Return the (X, Y) coordinate for the center point of the cell that contains the specified text.  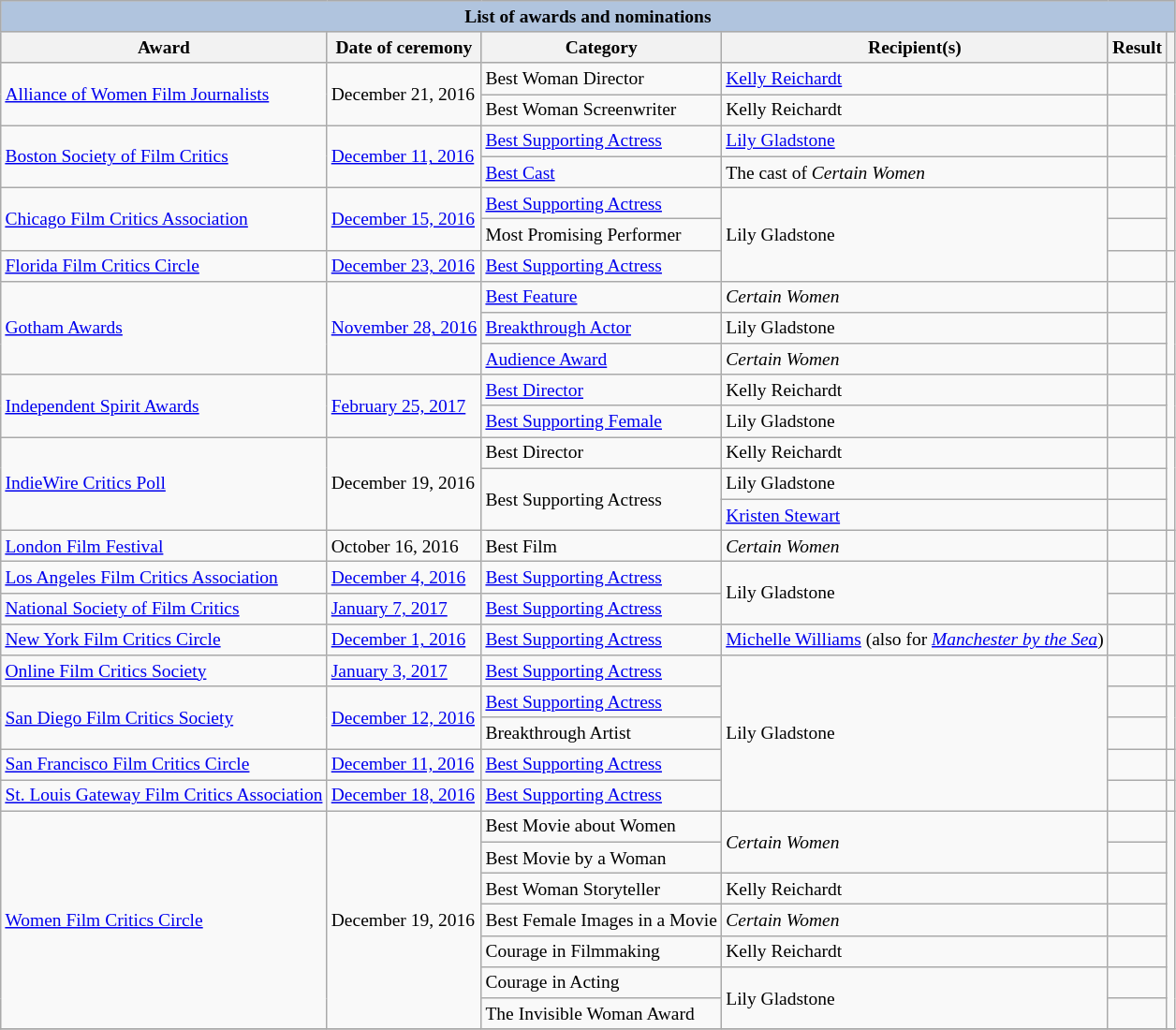
IndieWire Critics Poll (164, 484)
Result (1137, 47)
Florida Film Critics Circle (164, 266)
October 16, 2016 (404, 547)
Los Angeles Film Critics Association (164, 577)
Boston Society of Film Critics (164, 157)
December 4, 2016 (404, 577)
Online Film Critics Society (164, 670)
Best Cast (601, 172)
The cast of Certain Women (916, 172)
Most Promising Performer (601, 234)
Recipient(s) (916, 47)
December 1, 2016 (404, 639)
Audience Award (601, 360)
Best Movie by a Woman (601, 858)
New York Film Critics Circle (164, 639)
Best Female Images in a Movie (601, 920)
Best Movie about Women (601, 826)
London Film Festival (164, 547)
Best Woman Storyteller (601, 890)
November 28, 2016 (404, 328)
Best Film (601, 547)
February 25, 2017 (404, 406)
San Francisco Film Critics Circle (164, 764)
Best Woman Screenwriter (601, 110)
December 23, 2016 (404, 266)
December 21, 2016 (404, 94)
January 3, 2017 (404, 670)
Michelle Williams (also for Manchester by the Sea) (916, 639)
Independent Spirit Awards (164, 406)
Gotham Awards (164, 328)
Courage in Acting (601, 981)
Breakthrough Artist (601, 732)
Award (164, 47)
Category (601, 47)
Alliance of Women Film Journalists (164, 94)
Best Feature (601, 296)
National Society of Film Critics (164, 609)
St. Louis Gateway Film Critics Association (164, 796)
Women Film Critics Circle (164, 920)
Breakthrough Actor (601, 328)
Date of ceremony (404, 47)
List of awards and nominations (588, 17)
December 15, 2016 (404, 219)
Kristen Stewart (916, 515)
December 12, 2016 (404, 717)
December 18, 2016 (404, 796)
Courage in Filmmaking (601, 951)
Best Woman Director (601, 79)
January 7, 2017 (404, 609)
Best Supporting Female (601, 421)
Chicago Film Critics Association (164, 219)
San Diego Film Critics Society (164, 717)
The Invisible Woman Award (601, 1013)
